Extract the [X, Y] coordinate from the center of the cell holding the provided text.  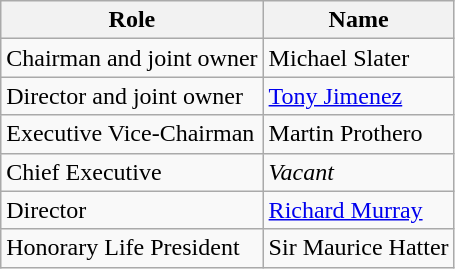
Role [132, 20]
Executive Vice-Chairman [132, 134]
Chief Executive [132, 172]
Tony Jimenez [358, 96]
Honorary Life President [132, 248]
Name [358, 20]
Vacant [358, 172]
Michael Slater [358, 58]
Martin Prothero [358, 134]
Director [132, 210]
Director and joint owner [132, 96]
Sir Maurice Hatter [358, 248]
Chairman and joint owner [132, 58]
Richard Murray [358, 210]
